Return (X, Y) of the center of cell containing provided text 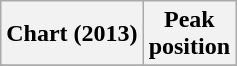
Chart (2013) (72, 34)
Peakposition (189, 34)
